Provide the [X, Y] coordinate of the cell's center where the given text is located.  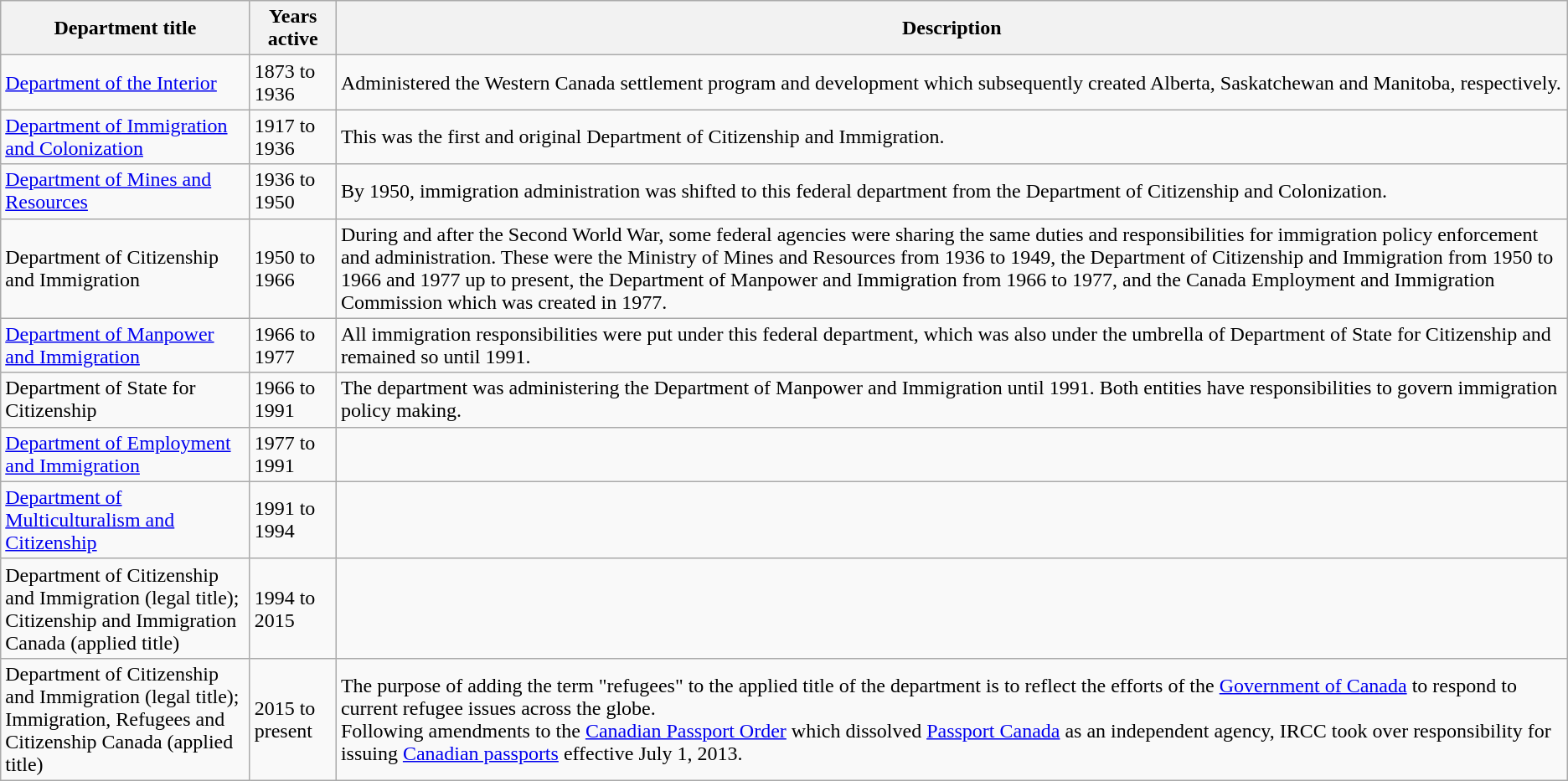
Description [952, 28]
1936 to 1950 [293, 191]
Department of Immigration and Colonization [126, 137]
1873 to 1936 [293, 82]
1966 to 1977 [293, 345]
Department of Manpower and Immigration [126, 345]
Department of State for Citizenship [126, 400]
1966 to 1991 [293, 400]
Department of Mines and Resources [126, 191]
2015 to present [293, 719]
Department of Citizenship and Immigration (legal title);Citizenship and Immigration Canada (applied title) [126, 608]
1977 to 1991 [293, 454]
1994 to 2015 [293, 608]
This was the first and original Department of Citizenship and Immigration. [952, 137]
Department title [126, 28]
Department of Citizenship and Immigration (legal title);Immigration, Refugees and Citizenship Canada (applied title) [126, 719]
Department of Multiculturalism and Citizenship [126, 520]
Department of Citizenship and Immigration [126, 268]
Administered the Western Canada settlement program and development which subsequently created Alberta, Saskatchewan and Manitoba, respectively. [952, 82]
1917 to 1936 [293, 137]
1991 to 1994 [293, 520]
Years active [293, 28]
By 1950, immigration administration was shifted to this federal department from the Department of Citizenship and Colonization. [952, 191]
Department of the Interior [126, 82]
Department of Employment and Immigration [126, 454]
1950 to 1966 [293, 268]
